Find where the given text appears and provide that cell's center as [x, y] coordinate. 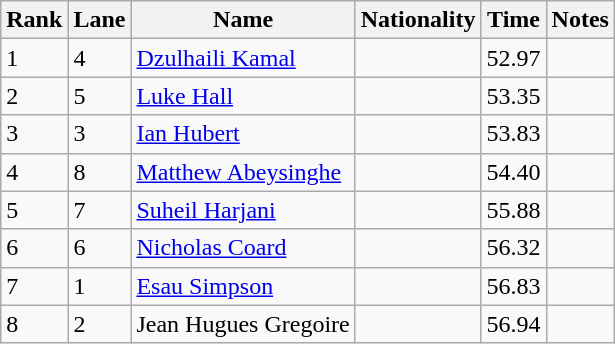
Notes [580, 20]
56.83 [514, 286]
Dzulhaili Kamal [243, 58]
Ian Hubert [243, 134]
Rank [34, 20]
Lane [100, 20]
53.83 [514, 134]
53.35 [514, 96]
Time [514, 20]
Jean Hugues Gregoire [243, 324]
56.94 [514, 324]
Luke Hall [243, 96]
Nationality [418, 20]
Name [243, 20]
Matthew Abeysinghe [243, 172]
Nicholas Coard [243, 248]
52.97 [514, 58]
Suheil Harjani [243, 210]
55.88 [514, 210]
Esau Simpson [243, 286]
54.40 [514, 172]
56.32 [514, 248]
